Return [x, y] of the center of cell containing provided text 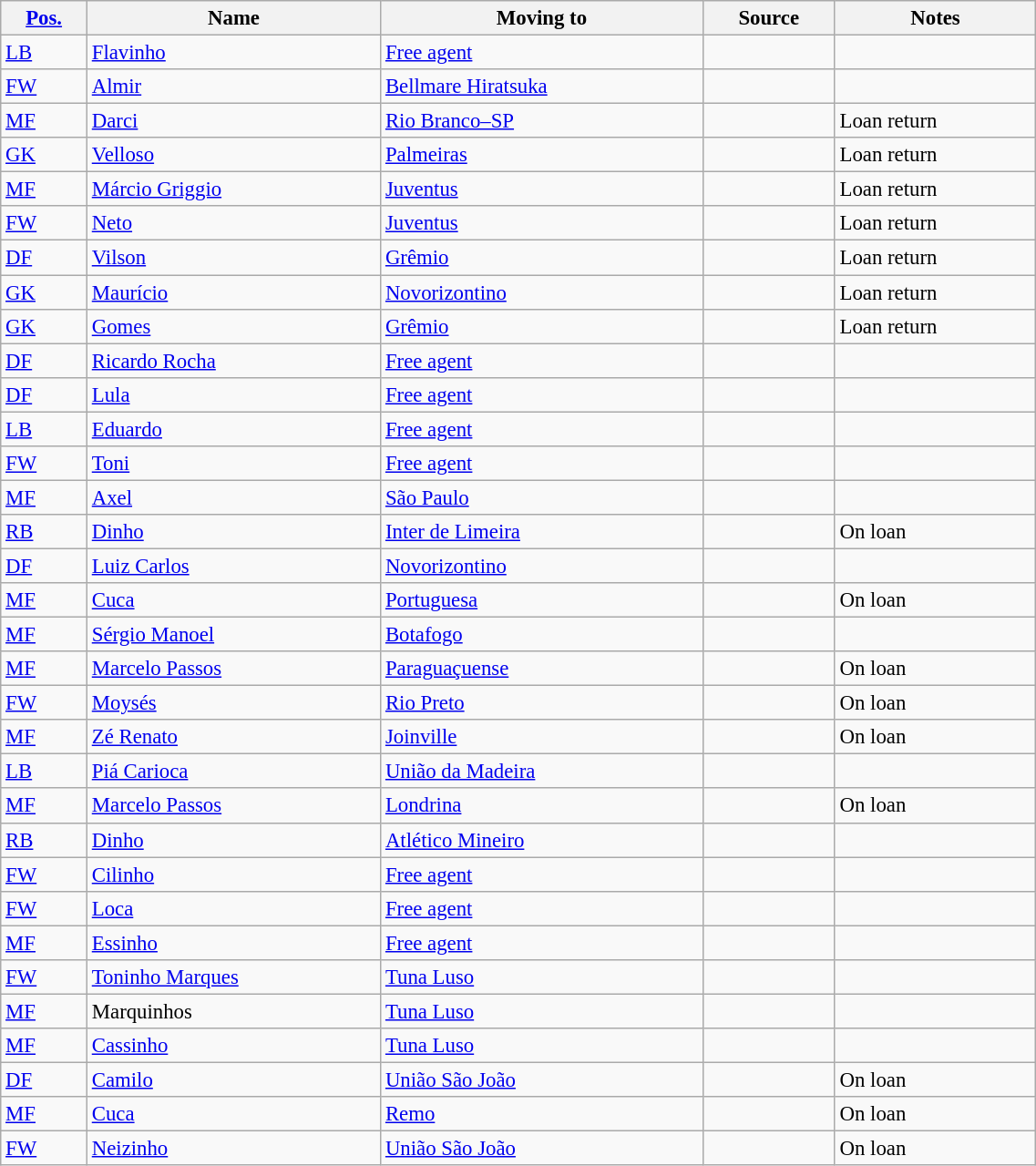
Remo [542, 1114]
Essinho [233, 943]
Inter de Limeira [542, 532]
Moysés [233, 703]
Márcio Griggio [233, 189]
Loca [233, 908]
Bellmare Hiratsuka [542, 87]
Zé Renato [233, 737]
Camilo [233, 1079]
Portuguesa [542, 600]
Botafogo [542, 635]
Darci [233, 121]
Toninho Marques [233, 977]
Maurício [233, 292]
Rio Preto [542, 703]
Rio Branco–SP [542, 121]
Notes [935, 18]
Ricardo Rocha [233, 361]
Joinville [542, 737]
Gomes [233, 326]
Atlético Mineiro [542, 840]
Eduardo [233, 429]
Piá Carioca [233, 772]
Vilson [233, 258]
Palmeiras [542, 155]
Source [769, 18]
Almir [233, 87]
São Paulo [542, 497]
Name [233, 18]
Toni [233, 464]
Cassinho [233, 1046]
Sérgio Manoel [233, 635]
Flavinho [233, 53]
Neizinho [233, 1149]
Cilinho [233, 874]
Axel [233, 497]
Luiz Carlos [233, 566]
Lula [233, 394]
Moving to [542, 18]
Londrina [542, 806]
Paraguaçuense [542, 669]
Velloso [233, 155]
Neto [233, 223]
Marquinhos [233, 1011]
Pos. [44, 18]
União da Madeira [542, 772]
